Capture the cell that displays the provided text and extract its (X, Y) central coordinate. 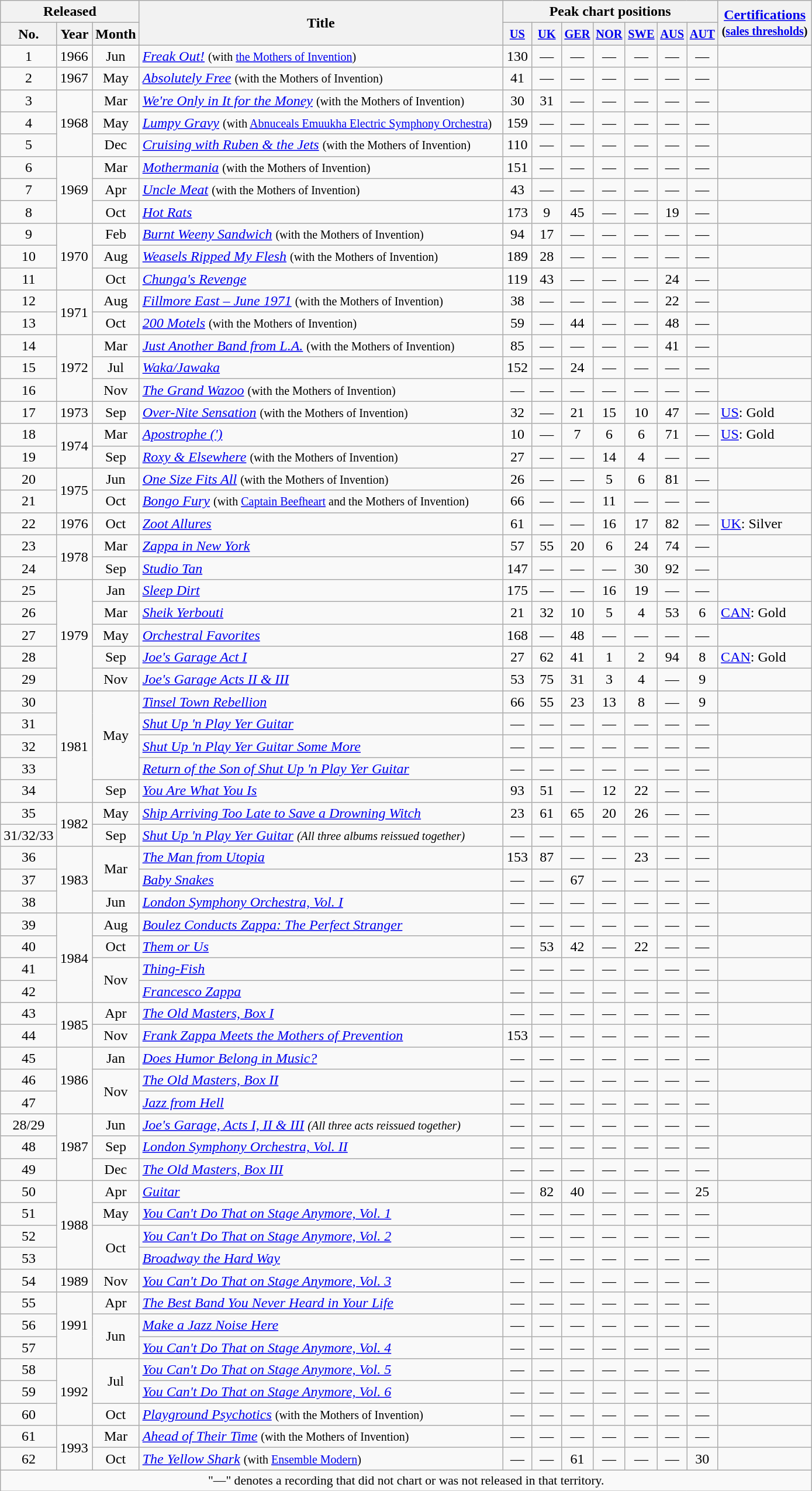
Guitar (321, 1192)
1993 (75, 1448)
1975 (75, 490)
1976 (75, 524)
Boulez Conducts Zappa: The Perfect Stranger (321, 924)
92 (672, 568)
50 (29, 1192)
74 (672, 546)
Francesco Zappa (321, 991)
Joe's Garage, Acts I, II & III (All three acts reissued together) (321, 1125)
54 (29, 1280)
UK: Silver (765, 524)
Shut Up 'n Play Yer Guitar (321, 724)
85 (517, 346)
1985 (75, 1025)
39 (29, 924)
151 (517, 167)
56 (29, 1325)
Peak chart positions (610, 12)
Thing-Fish (321, 969)
49 (29, 1169)
Uncle Meat (with the Mothers of Invention) (321, 190)
1987 (75, 1147)
Make a Jazz Noise Here (321, 1325)
Just Another Band from L.A. (with the Mothers of Invention) (321, 346)
Baby Snakes (321, 880)
No. (29, 34)
Joe's Garage Acts II & III (321, 680)
71 (672, 435)
65 (578, 813)
81 (672, 479)
175 (517, 590)
You Are What You Is (321, 791)
You Can't Do That on Stage Anymore, Vol. 1 (321, 1214)
Return of the Son of Shut Up 'n Play Yer Guitar (321, 769)
SWE (641, 34)
Them or Us (321, 946)
Frank Zappa Meets the Mothers of Prevention (321, 1036)
Title (321, 23)
Bongo Fury (with Captain Beefheart and the Mothers of Invention) (321, 501)
110 (517, 145)
1969 (75, 190)
1991 (75, 1325)
Sheik Yerbouti (321, 612)
UK (547, 34)
1992 (75, 1392)
1986 (75, 1080)
1979 (75, 635)
1981 (75, 746)
1978 (75, 557)
Does Humor Belong in Music? (321, 1058)
AUT (703, 34)
200 Motels (with the Mothers of Invention) (321, 323)
1968 (75, 123)
31/32/33 (29, 835)
1983 (75, 880)
London Symphony Orchestra, Vol. I (321, 902)
Absolutely Free (with the Mothers of Invention) (321, 78)
173 (517, 212)
168 (517, 635)
One Size Fits All (with the Mothers of Invention) (321, 479)
Weasels Ripped My Flesh (with the Mothers of Invention) (321, 256)
60 (29, 1414)
Burnt Weeny Sandwich (with the Mothers of Invention) (321, 234)
The Old Masters, Box III (321, 1169)
The Grand Wazoo (with the Mothers of Invention) (321, 390)
Shut Up 'n Play Yer Guitar (All three albums reissued together) (321, 835)
Roxy & Elsewhere (with the Mothers of Invention) (321, 457)
52 (29, 1236)
US (517, 34)
1970 (75, 256)
Tinsel Town Rebellion (321, 702)
1966 (75, 56)
67 (578, 880)
The Yellow Shark (with Ensemble Modern) (321, 1459)
Mothermania (with the Mothers of Invention) (321, 167)
119 (517, 279)
35 (29, 813)
We're Only in It for the Money (with the Mothers of Invention) (321, 101)
37 (29, 880)
Feb (116, 234)
Freak Out! (with the Mothers of Invention) (321, 56)
189 (517, 256)
Waka/Jawaka (321, 368)
Sleep Dirt (321, 590)
You Can't Do That on Stage Anymore, Vol. 3 (321, 1280)
Ahead of Their Time (with the Mothers of Invention) (321, 1437)
1989 (75, 1280)
Released (70, 12)
You Can't Do That on Stage Anymore, Vol. 6 (321, 1392)
GER (578, 34)
London Symphony Orchestra, Vol. II (321, 1147)
Jazz from Hell (321, 1103)
Ship Arriving Too Late to Save a Drowning Witch (321, 813)
Playground Psychotics (with the Mothers of Invention) (321, 1414)
The Old Masters, Box II (321, 1080)
Cruising with Ruben & the Jets (with the Mothers of Invention) (321, 145)
87 (547, 858)
Apostrophe (') (321, 435)
The Best Band You Never Heard in Your Life (321, 1303)
1974 (75, 446)
18 (29, 435)
93 (517, 791)
Zoot Allures (321, 524)
33 (29, 769)
Year (75, 34)
36 (29, 858)
Joe's Garage Act I (321, 657)
Over-Nite Sensation (with the Mothers of Invention) (321, 412)
46 (29, 1080)
Fillmore East – June 1971 (with the Mothers of Invention) (321, 301)
75 (547, 680)
159 (517, 123)
The Man from Utopia (321, 858)
1967 (75, 78)
1972 (75, 368)
1982 (75, 824)
Hot Rats (321, 212)
NOR (609, 34)
You Can't Do That on Stage Anymore, Vol. 5 (321, 1370)
You Can't Do That on Stage Anymore, Vol. 4 (321, 1347)
The Old Masters, Box I (321, 1014)
1988 (75, 1225)
29 (29, 680)
Zappa in New York (321, 546)
1984 (75, 958)
58 (29, 1370)
1973 (75, 412)
Broadway the Hard Way (321, 1258)
34 (29, 791)
Month (116, 34)
130 (517, 56)
Orchestral Favorites (321, 635)
AUS (672, 34)
"—" denotes a recording that did not chart or was not released in that territory. (406, 1480)
You Can't Do That on Stage Anymore, Vol. 2 (321, 1236)
Certifications(sales thresholds) (765, 23)
Lumpy Gravy (with Abnuceals Emuukha Electric Symphony Orchestra) (321, 123)
1971 (75, 312)
Chunga's Revenge (321, 279)
152 (517, 368)
Studio Tan (321, 568)
147 (517, 568)
28/29 (29, 1125)
Shut Up 'n Play Yer Guitar Some More (321, 746)
